From the cell containing the given text, extract its center point as [X, Y] coordinate. 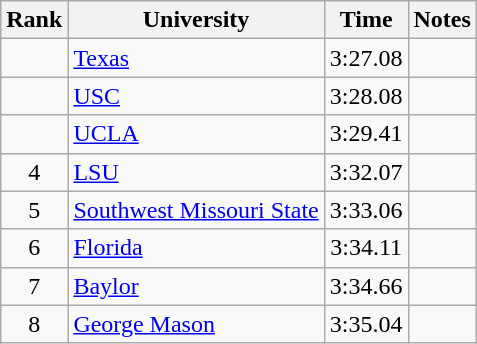
University [196, 20]
3:33.06 [366, 210]
UCLA [196, 134]
LSU [196, 172]
George Mason [196, 324]
Rank [34, 20]
Time [366, 20]
Florida [196, 248]
Texas [196, 58]
3:34.66 [366, 286]
3:29.41 [366, 134]
3:27.08 [366, 58]
5 [34, 210]
Notes [442, 20]
Baylor [196, 286]
USC [196, 96]
8 [34, 324]
4 [34, 172]
3:28.08 [366, 96]
3:35.04 [366, 324]
6 [34, 248]
3:32.07 [366, 172]
7 [34, 286]
Southwest Missouri State [196, 210]
3:34.11 [366, 248]
